For the text-containing cell, return its midpoint in (x, y) coordinate format. 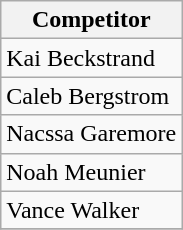
Kai Beckstrand (92, 58)
Caleb Bergstrom (92, 96)
Nacssa Garemore (92, 134)
Noah Meunier (92, 172)
Vance Walker (92, 210)
Competitor (92, 20)
